Detect which cell encompasses the target text, then output its (X, Y) center coordinate. 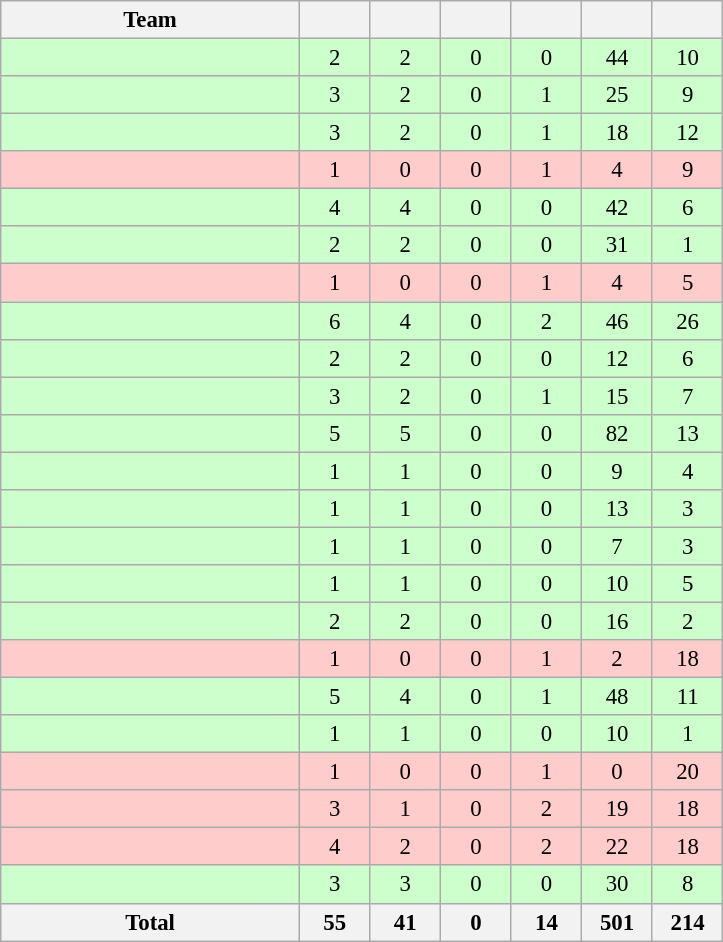
30 (618, 885)
15 (618, 396)
42 (618, 208)
14 (546, 922)
8 (688, 885)
25 (618, 95)
Team (150, 20)
26 (688, 321)
22 (618, 847)
Total (150, 922)
20 (688, 772)
41 (406, 922)
44 (618, 58)
31 (618, 245)
46 (618, 321)
16 (618, 621)
82 (618, 433)
11 (688, 697)
501 (618, 922)
48 (618, 697)
214 (688, 922)
19 (618, 809)
55 (334, 922)
